Scan for the cell matching the given text and deliver its [x, y] coordinate at center. 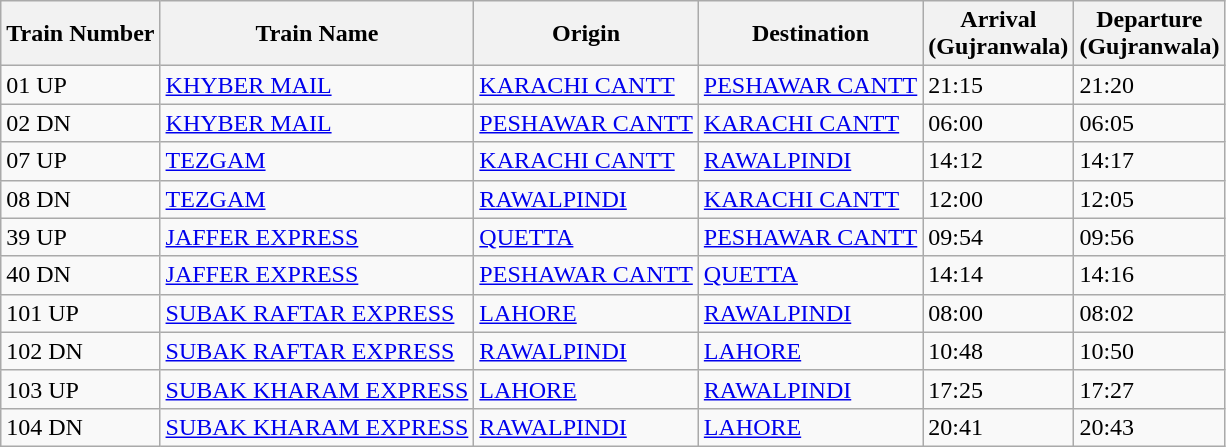
103 UP [80, 389]
20:43 [1150, 427]
104 DN [80, 427]
Destination [810, 34]
10:50 [1150, 351]
08:02 [1150, 313]
06:00 [998, 123]
08:00 [998, 313]
06:05 [1150, 123]
101 UP [80, 313]
Arrival(Gujranwala) [998, 34]
12:00 [998, 199]
10:48 [998, 351]
Train Name [317, 34]
Departure(Gujranwala) [1150, 34]
17:27 [1150, 389]
40 DN [80, 275]
21:15 [998, 85]
09:56 [1150, 237]
12:05 [1150, 199]
21:20 [1150, 85]
07 UP [80, 161]
14:12 [998, 161]
14:14 [998, 275]
39 UP [80, 237]
01 UP [80, 85]
Train Number [80, 34]
Origin [586, 34]
14:16 [1150, 275]
102 DN [80, 351]
20:41 [998, 427]
17:25 [998, 389]
09:54 [998, 237]
14:17 [1150, 161]
08 DN [80, 199]
02 DN [80, 123]
